Scan for the cell matching the given text and deliver its [x, y] coordinate at center. 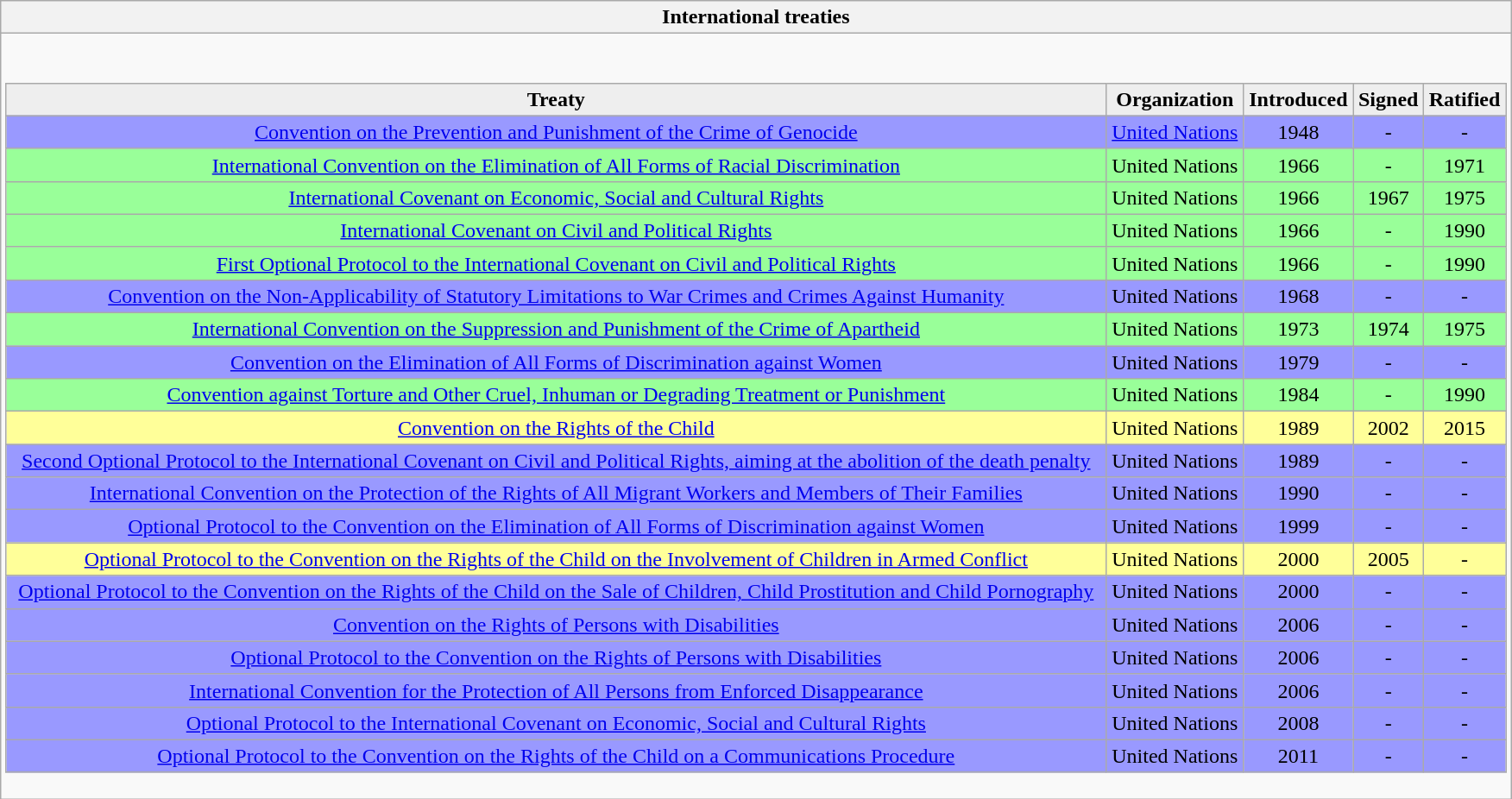
International Covenant on Economic, Social and Cultural Rights [556, 198]
1968 [1298, 296]
Optional Protocol to the Convention on the Rights of the Child on the Involvement of Children in Armed Conflict [556, 559]
1984 [1298, 395]
Introduced [1298, 99]
1974 [1389, 330]
1979 [1298, 362]
1948 [1298, 132]
Organization [1175, 99]
Optional Protocol to the Convention on the Elimination of All Forms of Discrimination against Women [556, 526]
International Convention for the Protection of All Persons from Enforced Disappearance [556, 690]
Ratified [1464, 99]
International Convention on the Protection of the Rights of All Migrant Workers and Members of Their Families [556, 494]
Optional Protocol to the International Covenant on Economic, Social and Cultural Rights [556, 723]
2011 [1298, 756]
Treaty [556, 99]
1967 [1389, 198]
1973 [1298, 330]
Convention on the Non-Applicability of Statutory Limitations to War Crimes and Crimes Against Humanity [556, 296]
2008 [1298, 723]
Convention on the Elimination of All Forms of Discrimination against Women [556, 362]
Convention against Torture and Other Cruel, Inhuman or Degrading Treatment or Punishment [556, 395]
2015 [1464, 428]
1999 [1298, 526]
International Covenant on Civil and Political Rights [556, 230]
International treaties [756, 17]
First Optional Protocol to the International Covenant on Civil and Political Rights [556, 263]
Optional Protocol to the Convention on the Rights of the Child on the Sale of Children, Child Prostitution and Child Pornography [556, 592]
Convention on the Rights of the Child [556, 428]
2002 [1389, 428]
Optional Protocol to the Convention on the Rights of the Child on a Communications Procedure [556, 756]
Convention on the Rights of Persons with Disabilities [556, 625]
1971 [1464, 165]
Signed [1389, 99]
Second Optional Protocol to the International Covenant on Civil and Political Rights, aiming at the abolition of the death penalty [556, 461]
International Convention on the Elimination of All Forms of Racial Discrimination [556, 165]
2005 [1389, 559]
Convention on the Prevention and Punishment of the Crime of Genocide [556, 132]
International Convention on the Suppression and Punishment of the Crime of Apartheid [556, 330]
Optional Protocol to the Convention on the Rights of Persons with Disabilities [556, 657]
